Identify which cell holds the provided text, then report its [X, Y] central coordinate. 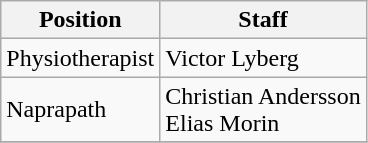
Victor Lyberg [263, 58]
Naprapath [80, 110]
Christian Andersson Elias Morin [263, 110]
Position [80, 20]
Physiotherapist [80, 58]
Staff [263, 20]
